Identify which cell holds the provided text, then report its [X, Y] central coordinate. 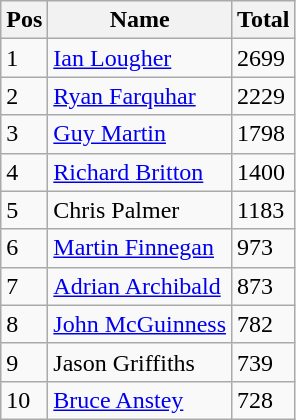
1798 [264, 134]
8 [24, 324]
4 [24, 172]
Martin Finnegan [140, 248]
Guy Martin [140, 134]
7 [24, 286]
9 [24, 362]
Ian Lougher [140, 58]
2 [24, 96]
973 [264, 248]
739 [264, 362]
Jason Griffiths [140, 362]
Richard Britton [140, 172]
1183 [264, 210]
3 [24, 134]
Ryan Farquhar [140, 96]
1 [24, 58]
6 [24, 248]
728 [264, 400]
Pos [24, 20]
10 [24, 400]
2699 [264, 58]
Chris Palmer [140, 210]
Bruce Anstey [140, 400]
John McGuinness [140, 324]
Adrian Archibald [140, 286]
2229 [264, 96]
1400 [264, 172]
5 [24, 210]
Total [264, 20]
873 [264, 286]
Name [140, 20]
782 [264, 324]
